For the text-containing cell, return its midpoint in (X, Y) coordinate format. 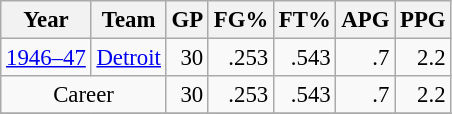
FT% (304, 20)
GP (187, 20)
Detroit (128, 58)
Career (84, 95)
APG (366, 20)
1946–47 (46, 58)
FG% (240, 20)
Year (46, 20)
PPG (423, 20)
Team (128, 20)
